Return [X, Y] of the center of cell containing provided text 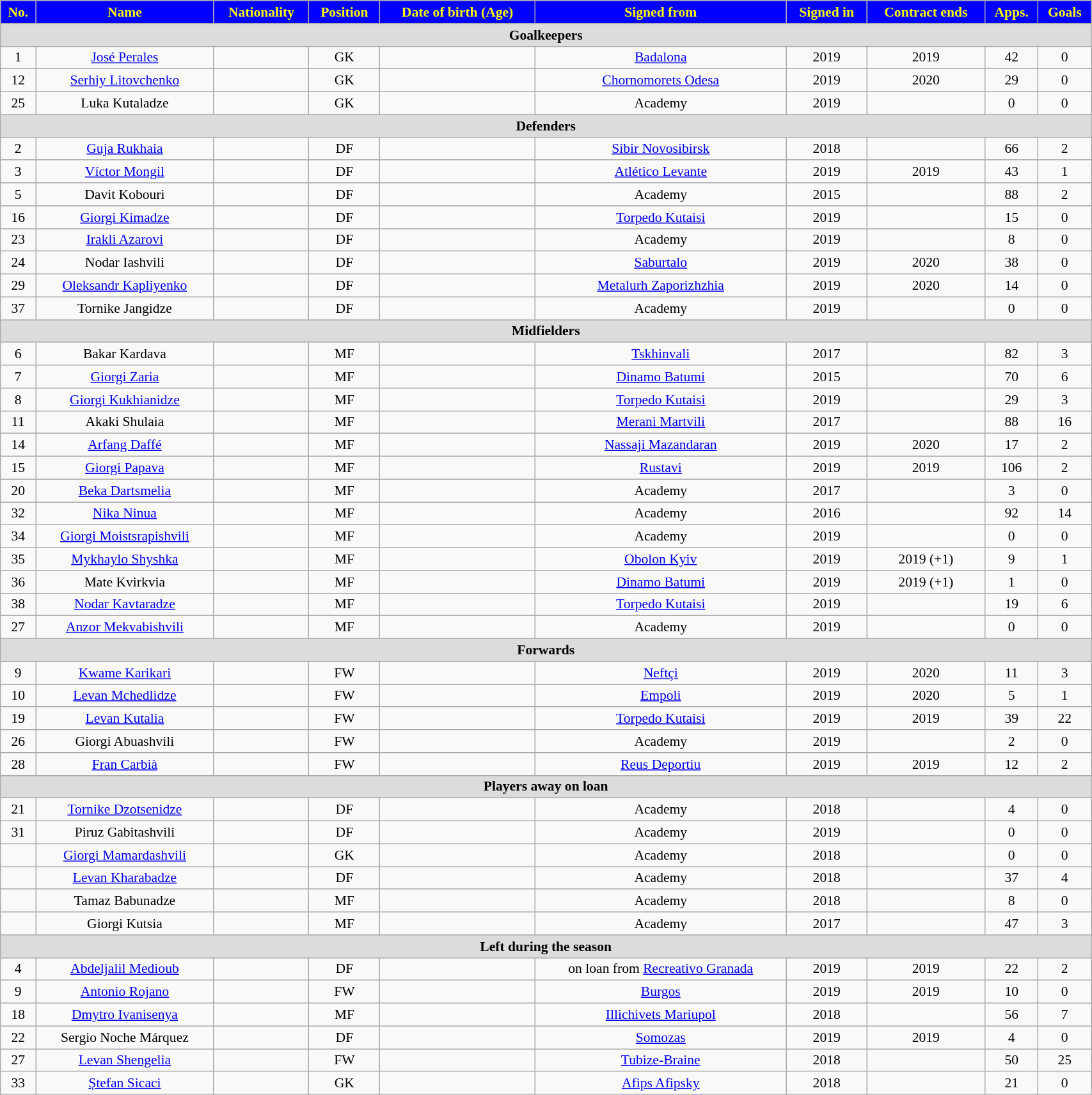
Arfang Daffé [125, 445]
82 [1011, 354]
Tskhinvali [660, 354]
Position [344, 12]
Tamaz Babunadze [125, 901]
Forwards [546, 650]
Contract ends [926, 12]
Badalona [660, 58]
Mykhaylo Shyshka [125, 559]
Oleksandr Kapliyenko [125, 286]
Afips Afipsky [660, 1083]
José Perales [125, 58]
17 [1011, 445]
106 [1011, 468]
Guja Rukhaia [125, 149]
Sergio Noche Márquez [125, 1037]
Name [125, 12]
Date of birth (Age) [457, 12]
Tornike Jangidze [125, 308]
Burgos [660, 992]
Players away on loan [546, 787]
on loan from Recreativo Granada [660, 969]
31 [18, 833]
Giorgi Papava [125, 468]
47 [1011, 924]
50 [1011, 1060]
36 [18, 582]
Luka Kutaladze [125, 104]
Illichivets Mariupol [660, 1015]
2016 [827, 514]
Piruz Gabitashvili [125, 833]
66 [1011, 149]
Rustavi [660, 468]
Dmytro Ivanisenya [125, 1015]
Nassaji Mazandaran [660, 445]
56 [1011, 1015]
Davit Kobouri [125, 194]
Merani Martvili [660, 422]
26 [18, 741]
Levan Kutalia [125, 719]
Nodar Iashvili [125, 263]
Tubize-Braine [660, 1060]
43 [1011, 172]
Giorgi Moistsrapishvili [125, 537]
35 [18, 559]
Víctor Mongil [125, 172]
18 [18, 1015]
Fran Carbià [125, 764]
24 [18, 263]
Saburtalo [660, 263]
Giorgi Abuashvili [125, 741]
70 [1011, 377]
Signed from [660, 12]
Neftçi [660, 673]
Chornomorets Odesa [660, 81]
Irakli Azarovi [125, 240]
Antonio Rojano [125, 992]
Signed in [827, 12]
39 [1011, 719]
Levan Mchedlidze [125, 696]
42 [1011, 58]
Apps. [1011, 12]
Left during the season [546, 947]
Midfielders [546, 331]
Nika Ninua [125, 514]
Kwame Karikari [125, 673]
Mate Kvirkvia [125, 582]
32 [18, 514]
Giorgi Kutsia [125, 924]
Ștefan Sicaci [125, 1083]
Beka Dartsmelia [125, 491]
Obolon Kyiv [660, 559]
92 [1011, 514]
Levan Shengelia [125, 1060]
33 [18, 1083]
23 [18, 240]
Metalurh Zaporizhzhia [660, 286]
Atlético Levante [660, 172]
Defenders [546, 126]
Empoli [660, 696]
Somozas [660, 1037]
28 [18, 764]
Tornike Dzotsenidze [125, 810]
Reus Deportiu [660, 764]
Giorgi Zaria [125, 377]
Abdeljalil Medioub [125, 969]
Goalkeepers [546, 35]
Serhiy Litovchenko [125, 81]
Goals [1064, 12]
Nationality [261, 12]
Nodar Kavtaradze [125, 604]
Sibir Novosibirsk [660, 149]
Levan Kharabadze [125, 878]
34 [18, 537]
Giorgi Kimadze [125, 217]
Giorgi Mamardashvili [125, 855]
Bakar Kardava [125, 354]
No. [18, 12]
20 [18, 491]
Giorgi Kukhianidze [125, 400]
Anzor Mekvabishvili [125, 627]
Akaki Shulaia [125, 422]
